Detect which cell encompasses the target text, then output its (x, y) center coordinate. 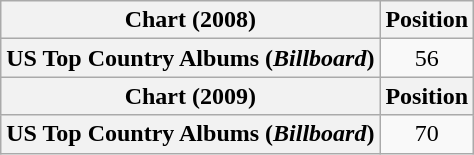
70 (427, 134)
Chart (2009) (190, 96)
Chart (2008) (190, 20)
56 (427, 58)
